For the text-containing cell, return its midpoint in (X, Y) coordinate format. 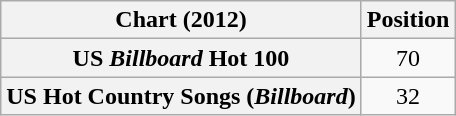
US Hot Country Songs (Billboard) (181, 96)
70 (408, 58)
Position (408, 20)
Chart (2012) (181, 20)
US Billboard Hot 100 (181, 58)
32 (408, 96)
